Capture the cell that displays the provided text and extract its [x, y] central coordinate. 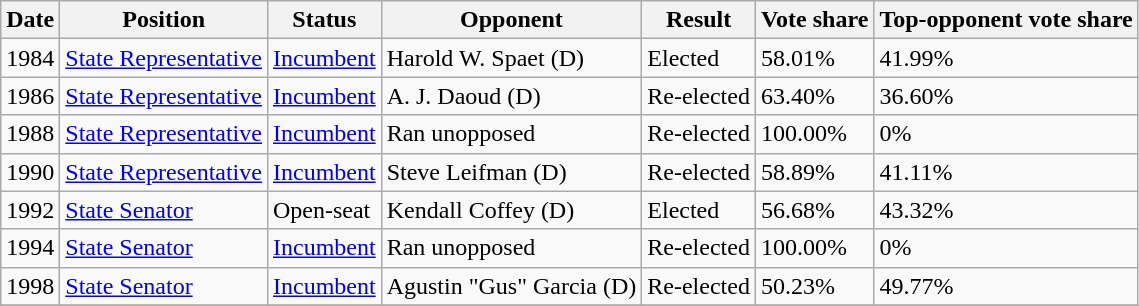
Kendall Coffey (D) [512, 210]
1986 [30, 96]
Steve Leifman (D) [512, 172]
1998 [30, 286]
Status [324, 20]
36.60% [1006, 96]
41.99% [1006, 58]
1990 [30, 172]
63.40% [814, 96]
1984 [30, 58]
56.68% [814, 210]
41.11% [1006, 172]
Position [164, 20]
50.23% [814, 286]
Top-opponent vote share [1006, 20]
Agustin "Gus" Garcia (D) [512, 286]
Date [30, 20]
58.89% [814, 172]
43.32% [1006, 210]
Open-seat [324, 210]
1994 [30, 248]
Harold W. Spaet (D) [512, 58]
1988 [30, 134]
49.77% [1006, 286]
A. J. Daoud (D) [512, 96]
58.01% [814, 58]
Result [699, 20]
1992 [30, 210]
Vote share [814, 20]
Opponent [512, 20]
